Identify which cell holds the provided text, then report its [X, Y] central coordinate. 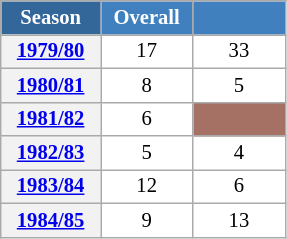
12 [146, 186]
33 [239, 51]
1979/80 [51, 51]
1982/83 [51, 153]
1980/81 [51, 85]
8 [146, 85]
Season [51, 17]
9 [146, 220]
13 [239, 220]
4 [239, 153]
1981/82 [51, 119]
17 [146, 51]
Overall [146, 17]
1983/84 [51, 186]
1984/85 [51, 220]
